Return the (X, Y) coordinate for the center point of the cell that contains the specified text.  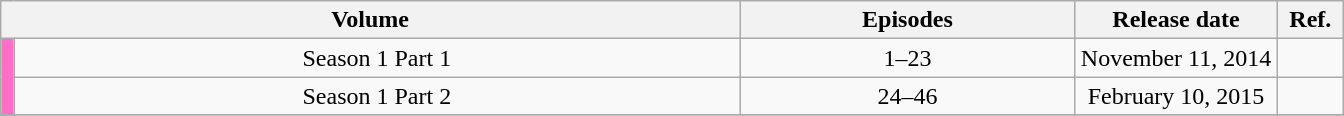
Episodes (908, 20)
Ref. (1310, 20)
November 11, 2014 (1176, 58)
Season 1 Part 1 (376, 58)
Volume (370, 20)
February 10, 2015 (1176, 96)
Release date (1176, 20)
Season 1 Part 2 (376, 96)
24–46 (908, 96)
1–23 (908, 58)
